Search for the cell housing the specified text and yield its (X, Y) center coordinate. 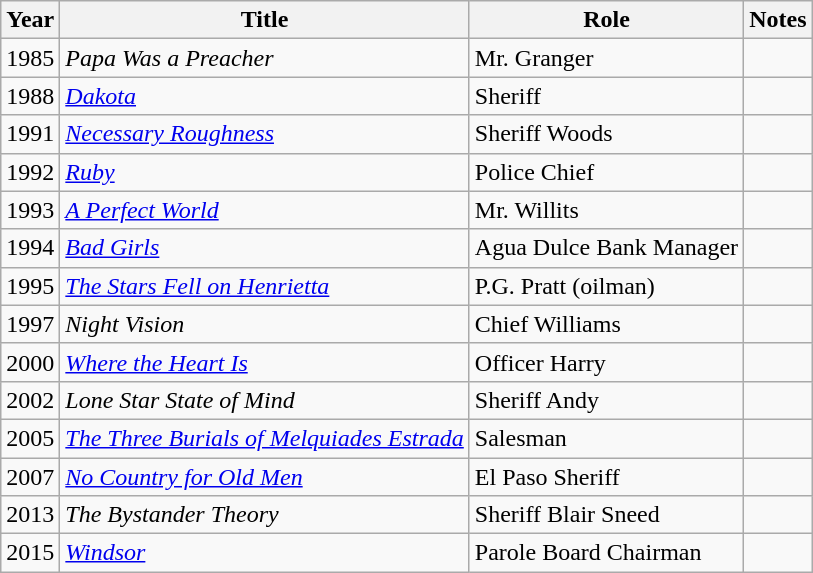
2015 (30, 553)
The Stars Fell on Henrietta (265, 286)
Chief Williams (606, 324)
1985 (30, 58)
2000 (30, 362)
Dakota (265, 96)
The Three Burials of Melquiades Estrada (265, 438)
Papa Was a Preacher (265, 58)
1988 (30, 96)
Sheriff Blair Sneed (606, 515)
Lone Star State of Mind (265, 400)
2007 (30, 477)
Officer Harry (606, 362)
Police Chief (606, 172)
Agua Dulce Bank Manager (606, 248)
Mr. Granger (606, 58)
Mr. Willits (606, 210)
Ruby (265, 172)
1995 (30, 286)
Parole Board Chairman (606, 553)
Notes (778, 20)
Sheriff (606, 96)
2005 (30, 438)
1993 (30, 210)
No Country for Old Men (265, 477)
Sheriff Andy (606, 400)
Title (265, 20)
1997 (30, 324)
1992 (30, 172)
Role (606, 20)
Salesman (606, 438)
1994 (30, 248)
El Paso Sheriff (606, 477)
Year (30, 20)
2002 (30, 400)
Bad Girls (265, 248)
Where the Heart Is (265, 362)
1991 (30, 134)
Necessary Roughness (265, 134)
P.G. Pratt (oilman) (606, 286)
Sheriff Woods (606, 134)
A Perfect World (265, 210)
2013 (30, 515)
Night Vision (265, 324)
Windsor (265, 553)
The Bystander Theory (265, 515)
